Return [X, Y] of the center of cell containing provided text 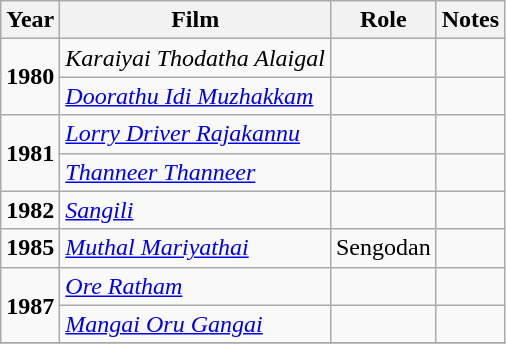
1982 [30, 210]
Year [30, 20]
Film [196, 20]
Karaiyai Thodatha Alaigal [196, 58]
Ore Ratham [196, 286]
Role [383, 20]
1985 [30, 248]
1980 [30, 77]
Thanneer Thanneer [196, 172]
Notes [470, 20]
1987 [30, 305]
Mangai Oru Gangai [196, 324]
Sangili [196, 210]
Muthal Mariyathai [196, 248]
Sengodan [383, 248]
Lorry Driver Rajakannu [196, 134]
Doorathu Idi Muzhakkam [196, 96]
1981 [30, 153]
